Return [x, y] of the center of cell containing provided text 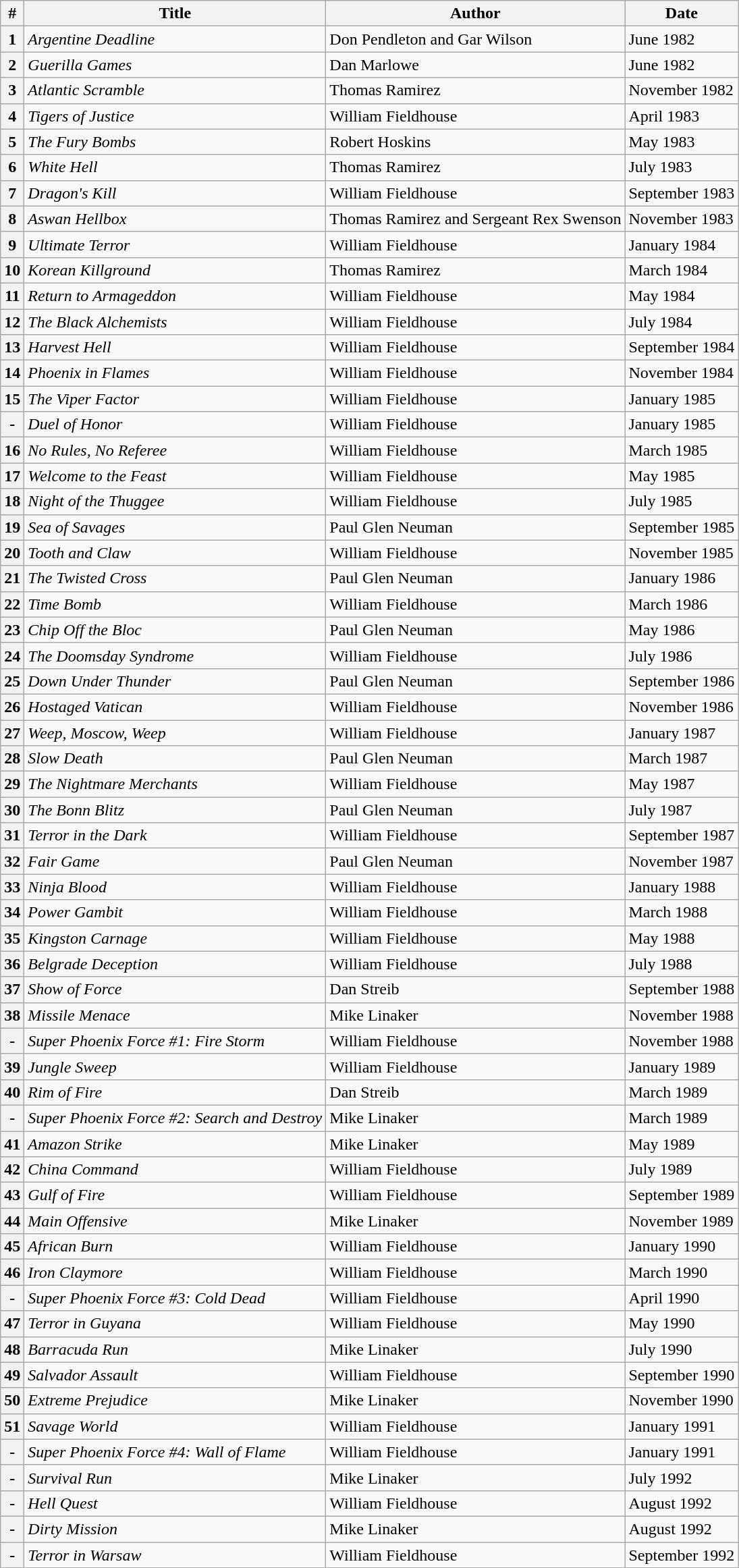
March 1988 [682, 913]
3 [12, 90]
Duel of Honor [175, 425]
May 1984 [682, 296]
18 [12, 502]
Super Phoenix Force #1: Fire Storm [175, 1041]
9 [12, 244]
2 [12, 65]
May 1987 [682, 784]
34 [12, 913]
4 [12, 116]
Date [682, 13]
Super Phoenix Force #4: Wall of Flame [175, 1452]
Dan Marlowe [475, 65]
Robert Hoskins [475, 142]
Gulf of Fire [175, 1195]
July 1988 [682, 964]
23 [12, 630]
Extreme Prejudice [175, 1401]
African Burn [175, 1247]
20 [12, 553]
May 1985 [682, 476]
31 [12, 836]
September 1984 [682, 348]
The Bonn Blitz [175, 810]
10 [12, 270]
50 [12, 1401]
September 1983 [682, 193]
51 [12, 1426]
Hell Quest [175, 1503]
21 [12, 578]
5 [12, 142]
36 [12, 964]
Thomas Ramirez and Sergeant Rex Swenson [475, 219]
January 1984 [682, 244]
45 [12, 1247]
November 1983 [682, 219]
July 1984 [682, 322]
April 1990 [682, 1298]
Atlantic Scramble [175, 90]
11 [12, 296]
39 [12, 1066]
Author [475, 13]
January 1988 [682, 887]
Ultimate Terror [175, 244]
July 1983 [682, 167]
Terror in Guyana [175, 1324]
Kingston Carnage [175, 938]
January 1986 [682, 578]
Guerilla Games [175, 65]
Belgrade Deception [175, 964]
The Viper Factor [175, 399]
Power Gambit [175, 913]
27 [12, 732]
Sea of Savages [175, 527]
29 [12, 784]
The Doomsday Syndrome [175, 655]
Time Bomb [175, 604]
30 [12, 810]
Salvador Assault [175, 1375]
40 [12, 1092]
12 [12, 322]
September 1986 [682, 681]
September 1987 [682, 836]
# [12, 13]
March 1990 [682, 1272]
13 [12, 348]
44 [12, 1221]
17 [12, 476]
Hostaged Vatican [175, 707]
Weep, Moscow, Weep [175, 732]
48 [12, 1349]
April 1983 [682, 116]
47 [12, 1324]
Dirty Mission [175, 1529]
42 [12, 1170]
Ninja Blood [175, 887]
July 1989 [682, 1170]
Night of the Thuggee [175, 502]
Return to Armageddon [175, 296]
March 1985 [682, 450]
Dragon's Kill [175, 193]
49 [12, 1375]
White Hell [175, 167]
November 1986 [682, 707]
15 [12, 399]
Show of Force [175, 990]
Don Pendleton and Gar Wilson [475, 39]
41 [12, 1144]
September 1988 [682, 990]
Korean Killground [175, 270]
The Fury Bombs [175, 142]
January 1990 [682, 1247]
Rim of Fire [175, 1092]
19 [12, 527]
May 1986 [682, 630]
35 [12, 938]
Missile Menace [175, 1015]
32 [12, 861]
Main Offensive [175, 1221]
Down Under Thunder [175, 681]
July 1985 [682, 502]
28 [12, 759]
37 [12, 990]
September 1985 [682, 527]
Harvest Hell [175, 348]
33 [12, 887]
July 1992 [682, 1478]
Survival Run [175, 1478]
Savage World [175, 1426]
Super Phoenix Force #2: Search and Destroy [175, 1118]
January 1987 [682, 732]
November 1984 [682, 373]
Super Phoenix Force #3: Cold Dead [175, 1298]
May 1989 [682, 1144]
May 1983 [682, 142]
March 1984 [682, 270]
6 [12, 167]
46 [12, 1272]
Jungle Sweep [175, 1066]
16 [12, 450]
November 1985 [682, 553]
No Rules, No Referee [175, 450]
Chip Off the Bloc [175, 630]
July 1987 [682, 810]
Slow Death [175, 759]
43 [12, 1195]
Title [175, 13]
July 1986 [682, 655]
May 1990 [682, 1324]
November 1990 [682, 1401]
Phoenix in Flames [175, 373]
The Twisted Cross [175, 578]
May 1988 [682, 938]
July 1990 [682, 1349]
8 [12, 219]
Terror in the Dark [175, 836]
March 1987 [682, 759]
1 [12, 39]
Fair Game [175, 861]
14 [12, 373]
Tigers of Justice [175, 116]
September 1992 [682, 1555]
Terror in Warsaw [175, 1555]
Iron Claymore [175, 1272]
The Black Alchemists [175, 322]
January 1989 [682, 1066]
March 1986 [682, 604]
Barracuda Run [175, 1349]
25 [12, 681]
22 [12, 604]
Amazon Strike [175, 1144]
September 1990 [682, 1375]
The Nightmare Merchants [175, 784]
China Command [175, 1170]
November 1989 [682, 1221]
24 [12, 655]
7 [12, 193]
Aswan Hellbox [175, 219]
November 1982 [682, 90]
Argentine Deadline [175, 39]
Tooth and Claw [175, 553]
38 [12, 1015]
November 1987 [682, 861]
September 1989 [682, 1195]
26 [12, 707]
Welcome to the Feast [175, 476]
